Search for the cell housing the specified text and yield its (X, Y) center coordinate. 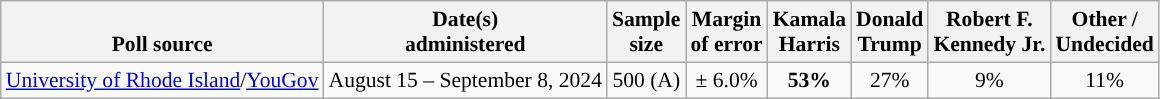
11% (1104, 80)
Marginof error (727, 32)
53% (810, 80)
Robert F.Kennedy Jr. (989, 32)
Poll source (162, 32)
9% (989, 80)
27% (890, 80)
DonaldTrump (890, 32)
500 (A) (646, 80)
University of Rhode Island/YouGov (162, 80)
± 6.0% (727, 80)
KamalaHarris (810, 32)
Other /Undecided (1104, 32)
August 15 – September 8, 2024 (465, 80)
Date(s)administered (465, 32)
Samplesize (646, 32)
